From the cell containing the given text, extract its center point as [X, Y] coordinate. 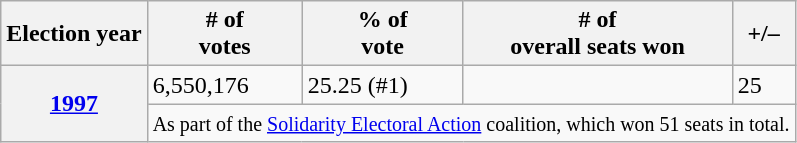
# ofvotes [224, 34]
Election year [74, 34]
25 [764, 85]
6,550,176 [224, 85]
# ofoverall seats won [598, 34]
25.25 (#1) [382, 85]
% ofvote [382, 34]
+/– [764, 34]
1997 [74, 104]
As part of the Solidarity Electoral Action coalition, which won 51 seats in total. [471, 123]
